Search for the cell housing the specified text and yield its [x, y] center coordinate. 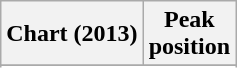
Peakposition [189, 34]
Chart (2013) [72, 34]
